For the text-containing cell, return its midpoint in [X, Y] coordinate format. 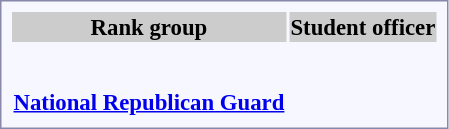
Rank group [149, 27]
National Republican Guard [149, 102]
Student officer [363, 27]
